Return the [X, Y] coordinate for the center point of the cell that contains the specified text.  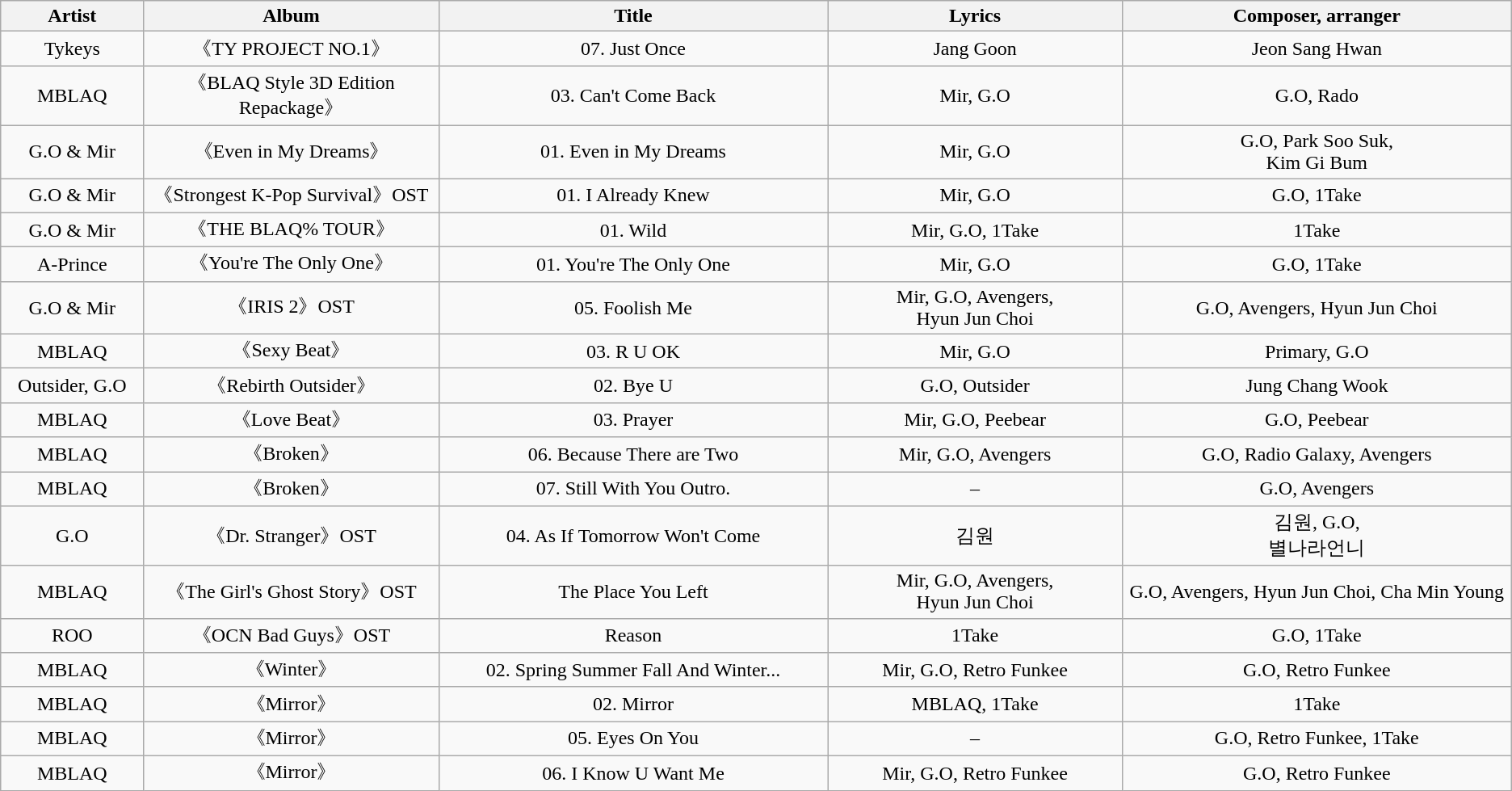
《OCN Bad Guys》OST [291, 635]
06. I Know U Want Me [633, 772]
G.O, Rado [1317, 95]
Jeon Sang Hwan [1317, 48]
G.O, Avengers, Hyun Jun Choi [1317, 307]
《Even in My Dreams》 [291, 152]
Jang Goon [976, 48]
G.O, Radio Galaxy, Avengers [1317, 454]
Mir, G.O, 1Take [976, 229]
01. You're The Only One [633, 265]
《Strongest K-Pop Survival》OST [291, 196]
ROO [73, 635]
G.O, Peebear [1317, 420]
01. I Already Knew [633, 196]
《You're The Only One》 [291, 265]
Mir, G.O, Peebear [976, 420]
07. Just Once [633, 48]
Lyrics [976, 16]
《BLAQ Style 3D Edition Repackage》 [291, 95]
05. Eyes On You [633, 738]
김원 [976, 536]
《Dr. Stranger》OST [291, 536]
Composer, arranger [1317, 16]
Album [291, 16]
01. Even in My Dreams [633, 152]
The Place You Left [633, 591]
G.O [73, 536]
Primary, G.O [1317, 351]
Reason [633, 635]
Jung Chang Wook [1317, 386]
07. Still With You Outro. [633, 490]
MBLAQ, 1Take [976, 705]
Mir, G.O, Avengers [976, 454]
05. Foolish Me [633, 307]
Tykeys [73, 48]
《THE BLAQ% TOUR》 [291, 229]
《TY PROJECT NO.1》 [291, 48]
김원, G.O,별나라언니 [1317, 536]
02. Spring Summer Fall And Winter... [633, 671]
03. Can't Come Back [633, 95]
03. Prayer [633, 420]
G.O, Outsider [976, 386]
G.O, Avengers, Hyun Jun Choi, Cha Min Young [1317, 591]
03. R U OK [633, 351]
《Rebirth Outsider》 [291, 386]
06. Because There are Two [633, 454]
02. Mirror [633, 705]
《The Girl's Ghost Story》OST [291, 591]
《Sexy Beat》 [291, 351]
A-Prince [73, 265]
G.O, Avengers [1317, 490]
Outsider, G.O [73, 386]
Title [633, 16]
《Winter》 [291, 671]
G.O, Park Soo Suk, Kim Gi Bum [1317, 152]
04. As If Tomorrow Won't Come [633, 536]
《IRIS 2》OST [291, 307]
G.O, Retro Funkee, 1Take [1317, 738]
02. Bye U [633, 386]
01. Wild [633, 229]
Artist [73, 16]
《Love Beat》 [291, 420]
